Pinpoint the cell where the given text exists, returning its [X, Y] midpoint coordinate. 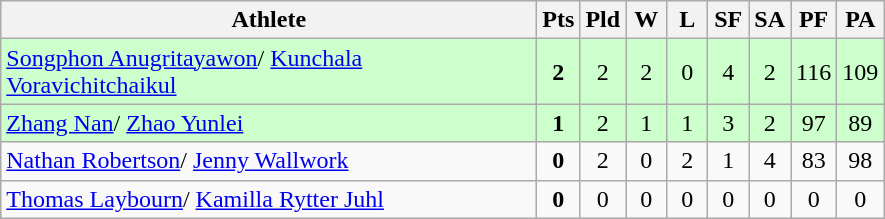
Zhang Nan/ Zhao Yunlei [269, 123]
98 [860, 161]
Pts [558, 20]
Athlete [269, 20]
3 [728, 123]
SA [770, 20]
97 [814, 123]
83 [814, 161]
L [688, 20]
89 [860, 123]
PF [814, 20]
PA [860, 20]
Pld [603, 20]
SF [728, 20]
116 [814, 72]
Songphon Anugritayawon/ Kunchala Voravichitchaikul [269, 72]
Thomas Laybourn/ Kamilla Rytter Juhl [269, 199]
109 [860, 72]
W [646, 20]
Nathan Robertson/ Jenny Wallwork [269, 161]
